Output the [X, Y] coordinate of the center of the cell containing the given text.  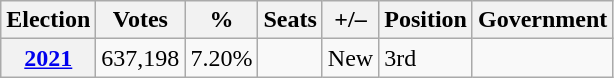
New [350, 58]
7.20% [222, 58]
Seats [290, 20]
2021 [48, 58]
Election [48, 20]
Position [426, 20]
637,198 [140, 58]
Votes [140, 20]
+/– [350, 20]
% [222, 20]
Government [542, 20]
3rd [426, 58]
